Locate the cell with the specified text and output its [X, Y] center coordinate. 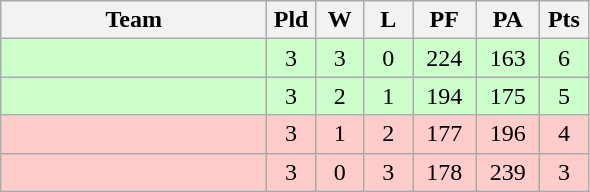
163 [508, 58]
196 [508, 134]
224 [444, 58]
PF [444, 20]
PA [508, 20]
Pts [564, 20]
5 [564, 96]
6 [564, 58]
Pld [292, 20]
Team [134, 20]
W [340, 20]
194 [444, 96]
4 [564, 134]
175 [508, 96]
177 [444, 134]
178 [444, 172]
L [388, 20]
239 [508, 172]
